For the text-containing cell, return its midpoint in (x, y) coordinate format. 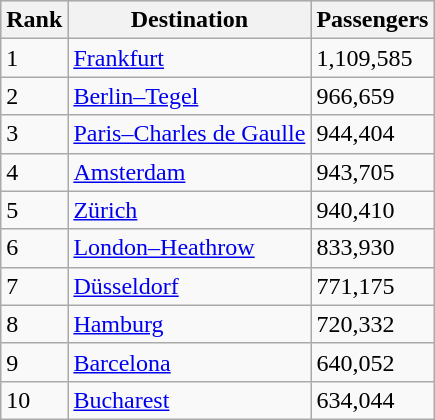
944,404 (372, 134)
3 (34, 134)
966,659 (372, 96)
833,930 (372, 248)
Destination (190, 20)
771,175 (372, 286)
8 (34, 324)
7 (34, 286)
940,410 (372, 210)
Bucharest (190, 400)
Frankfurt (190, 58)
1 (34, 58)
9 (34, 362)
Zürich (190, 210)
Düsseldorf (190, 286)
Rank (34, 20)
Berlin–Tegel (190, 96)
5 (34, 210)
6 (34, 248)
2 (34, 96)
Barcelona (190, 362)
Passengers (372, 20)
1,109,585 (372, 58)
Amsterdam (190, 172)
640,052 (372, 362)
943,705 (372, 172)
Hamburg (190, 324)
Paris–Charles de Gaulle (190, 134)
4 (34, 172)
London–Heathrow (190, 248)
634,044 (372, 400)
720,332 (372, 324)
10 (34, 400)
